Identify which cell holds the provided text, then report its [x, y] central coordinate. 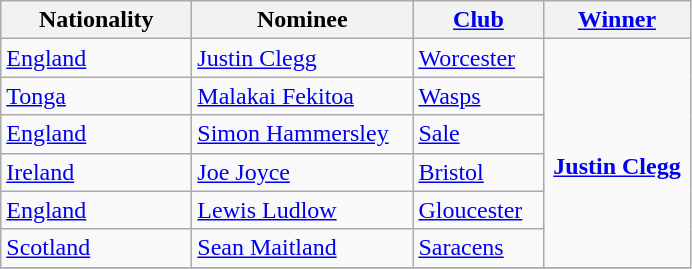
Tonga [96, 96]
Sean Maitland [302, 248]
Gloucester [478, 210]
Wasps [478, 96]
Ireland [96, 172]
Scotland [96, 248]
Sale [478, 134]
Bristol [478, 172]
Simon Hammersley [302, 134]
Club [478, 20]
Lewis Ludlow [302, 210]
Worcester [478, 58]
Nominee [302, 20]
Winner [617, 20]
Nationality [96, 20]
Joe Joyce [302, 172]
Malakai Fekitoa [302, 96]
Saracens [478, 248]
